Detect which cell encompasses the target text, then output its (x, y) center coordinate. 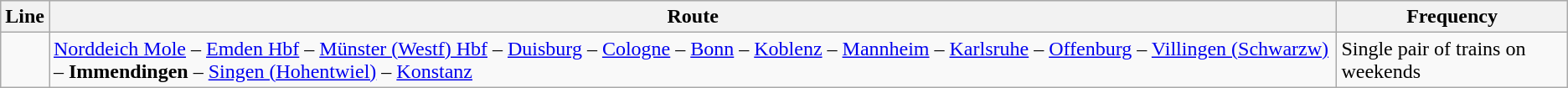
Line (25, 17)
Single pair of trains on weekends (1452, 60)
Frequency (1452, 17)
Route (692, 17)
